From the cell containing the given text, extract its center point as [X, Y] coordinate. 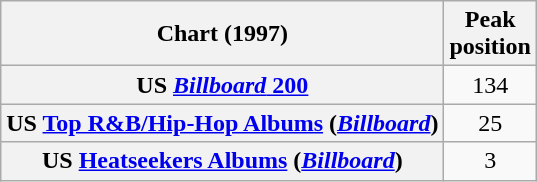
US Heatseekers Albums (Billboard) [222, 161]
3 [490, 161]
Peak position [490, 34]
US Billboard 200 [222, 85]
134 [490, 85]
US Top R&B/Hip-Hop Albums (Billboard) [222, 123]
25 [490, 123]
Chart (1997) [222, 34]
